Scan for the cell matching the given text and deliver its [x, y] coordinate at center. 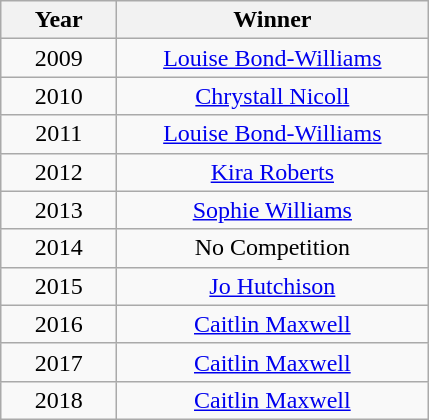
2017 [59, 362]
Kira Roberts [272, 172]
2011 [59, 134]
2013 [59, 210]
2018 [59, 400]
Year [59, 20]
2009 [59, 58]
Sophie Williams [272, 210]
2010 [59, 96]
2015 [59, 286]
No Competition [272, 248]
Winner [272, 20]
2014 [59, 248]
2012 [59, 172]
Chrystall Nicoll [272, 96]
2016 [59, 324]
Jo Hutchison [272, 286]
